Provide the [x, y] coordinate of the cell's center where the given text is located.  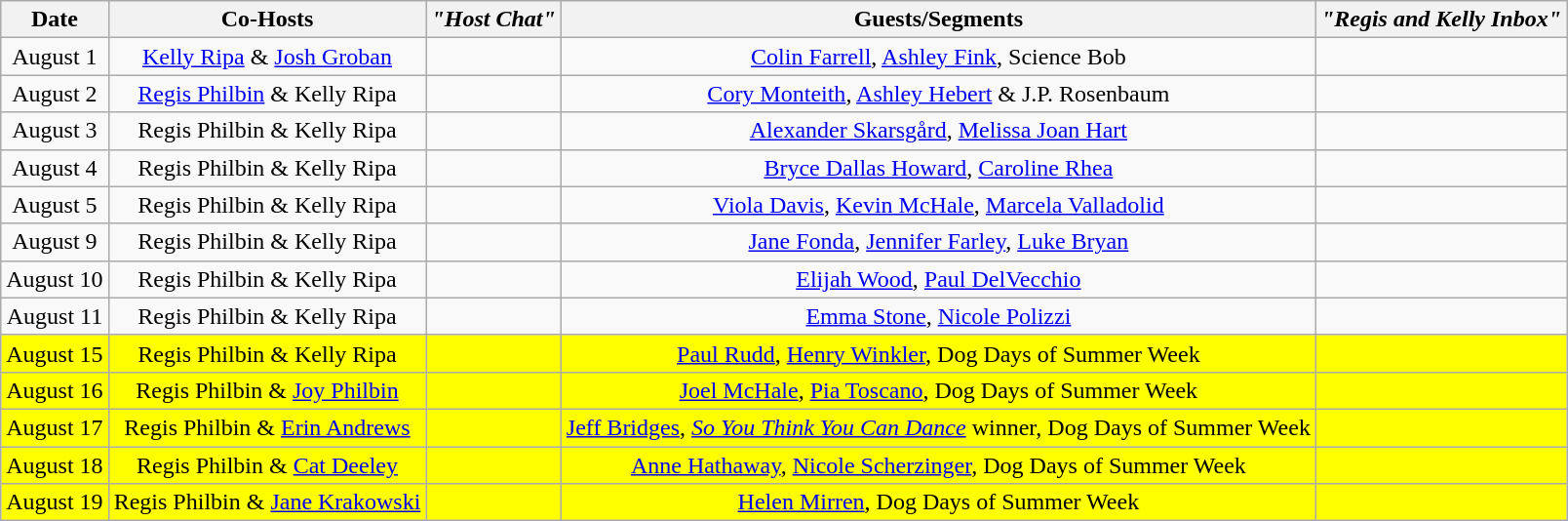
Alexander Skarsgård, Melissa Joan Hart [938, 131]
Paul Rudd, Henry Winkler, Dog Days of Summer Week [938, 353]
Date [55, 20]
Bryce Dallas Howard, Caroline Rhea [938, 168]
Viola Davis, Kevin McHale, Marcela Valladolid [938, 205]
August 4 [55, 168]
August 11 [55, 316]
Regis Philbin & Cat Deeley [267, 465]
"Host Chat" [493, 20]
August 9 [55, 242]
Regis Philbin & Jane Krakowski [267, 502]
August 16 [55, 390]
Co-Hosts [267, 20]
August 17 [55, 427]
Jeff Bridges, So You Think You Can Dance winner, Dog Days of Summer Week [938, 427]
"Regis and Kelly Inbox" [1441, 20]
August 2 [55, 94]
Colin Farrell, Ashley Fink, Science Bob [938, 57]
Jane Fonda, Jennifer Farley, Luke Bryan [938, 242]
August 1 [55, 57]
August 19 [55, 502]
August 5 [55, 205]
Kelly Ripa & Josh Groban [267, 57]
Elijah Wood, Paul DelVecchio [938, 279]
Emma Stone, Nicole Polizzi [938, 316]
Helen Mirren, Dog Days of Summer Week [938, 502]
Joel McHale, Pia Toscano, Dog Days of Summer Week [938, 390]
Regis Philbin & Erin Andrews [267, 427]
Regis Philbin & Joy Philbin [267, 390]
August 15 [55, 353]
Anne Hathaway, Nicole Scherzinger, Dog Days of Summer Week [938, 465]
August 10 [55, 279]
August 3 [55, 131]
August 18 [55, 465]
Guests/Segments [938, 20]
Cory Monteith, Ashley Hebert & J.P. Rosenbaum [938, 94]
